Locate the cell with the specified text and output its [x, y] center coordinate. 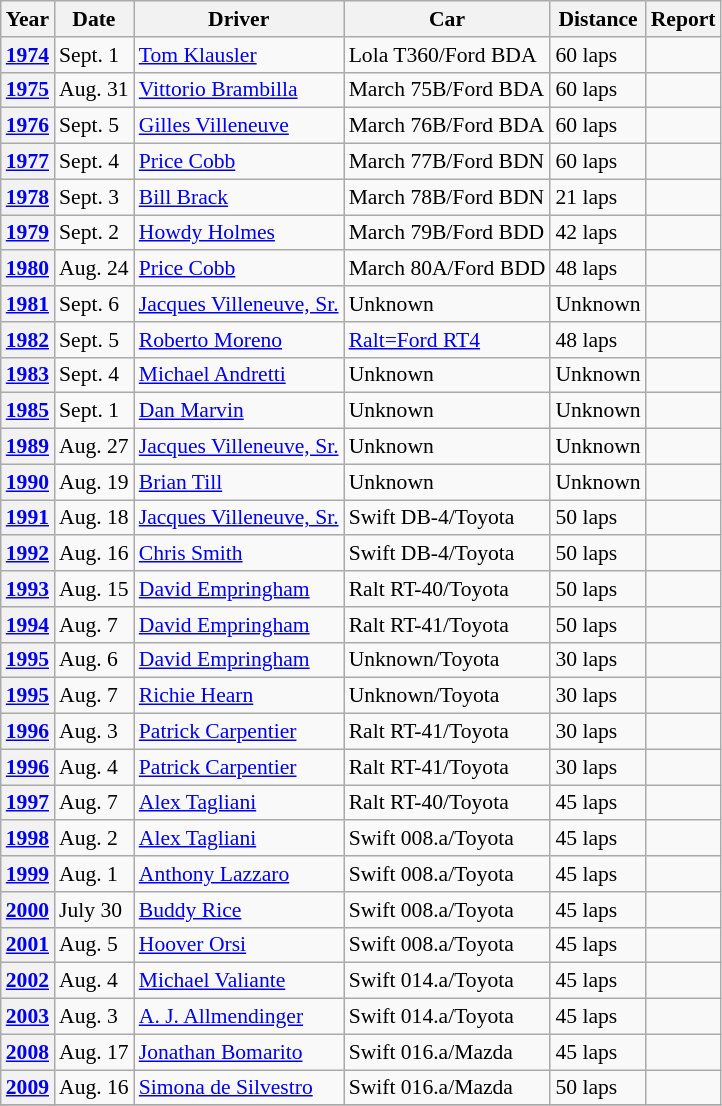
Year [28, 19]
Aug. 6 [94, 660]
Bill Brack [239, 197]
Ralt=Ford RT4 [448, 340]
Sept. 3 [94, 197]
Buddy Rice [239, 910]
Aug. 19 [94, 482]
March 75B/Ford BDA [448, 90]
1976 [28, 126]
March 79B/Ford BDD [448, 233]
2009 [28, 1088]
Vittorio Brambilla [239, 90]
1981 [28, 304]
1979 [28, 233]
1978 [28, 197]
Aug. 17 [94, 1052]
March 78B/Ford BDN [448, 197]
2001 [28, 945]
Sept. 6 [94, 304]
21 laps [598, 197]
March 77B/Ford BDN [448, 162]
2003 [28, 1017]
1977 [28, 162]
Aug. 15 [94, 589]
1980 [28, 269]
Aug. 27 [94, 447]
Roberto Moreno [239, 340]
Aug. 18 [94, 518]
A. J. Allmendinger [239, 1017]
Sept. 2 [94, 233]
1974 [28, 55]
Brian Till [239, 482]
1997 [28, 803]
1982 [28, 340]
Date [94, 19]
1993 [28, 589]
March 76B/Ford BDA [448, 126]
1989 [28, 447]
42 laps [598, 233]
Lola T360/Ford BDA [448, 55]
Distance [598, 19]
Howdy Holmes [239, 233]
Michael Andretti [239, 375]
Aug. 5 [94, 945]
1992 [28, 554]
Michael Valiante [239, 981]
Dan Marvin [239, 411]
1990 [28, 482]
Driver [239, 19]
Gilles Villeneuve [239, 126]
1998 [28, 839]
Aug. 24 [94, 269]
Hoover Orsi [239, 945]
2008 [28, 1052]
Simona de Silvestro [239, 1088]
Report [684, 19]
1991 [28, 518]
2000 [28, 910]
Anthony Lazzaro [239, 874]
2002 [28, 981]
1994 [28, 625]
Richie Hearn [239, 696]
1975 [28, 90]
1999 [28, 874]
1983 [28, 375]
Car [448, 19]
Jonathan Bomarito [239, 1052]
March 80A/Ford BDD [448, 269]
July 30 [94, 910]
1985 [28, 411]
Aug. 2 [94, 839]
Aug. 1 [94, 874]
Chris Smith [239, 554]
Aug. 31 [94, 90]
Tom Klausler [239, 55]
